Return (x, y) of the center of cell containing provided text 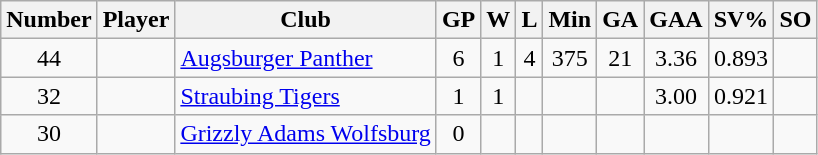
Min (570, 20)
SO (796, 20)
0.921 (741, 96)
Number (49, 20)
21 (620, 58)
W (498, 20)
30 (49, 134)
Player (136, 20)
375 (570, 58)
4 (530, 58)
32 (49, 96)
0 (458, 134)
44 (49, 58)
GP (458, 20)
Augsburger Panther (306, 58)
SV% (741, 20)
6 (458, 58)
3.36 (676, 58)
Grizzly Adams Wolfsburg (306, 134)
L (530, 20)
GAA (676, 20)
GA (620, 20)
Straubing Tigers (306, 96)
0.893 (741, 58)
Club (306, 20)
3.00 (676, 96)
